Determine the (X, Y) coordinate at the center of the cell enclosing the given text.  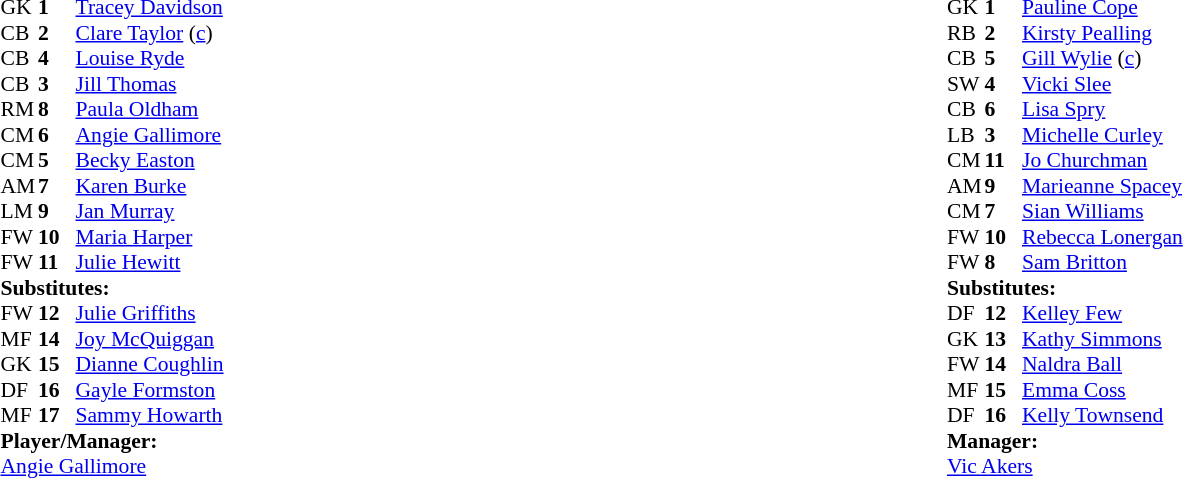
Joy McQuiggan (150, 339)
Player/Manager: (112, 441)
Gill Wylie (c) (1102, 59)
Kathy Simmons (1102, 339)
17 (57, 415)
Sam Britton (1102, 263)
Sian Williams (1102, 211)
Naldra Ball (1102, 365)
Marieanne Spacey (1102, 186)
Vicki Slee (1102, 84)
SW (966, 84)
Kirsty Pealling (1102, 33)
Manager: (1065, 441)
Clare Taylor (c) (150, 33)
Angie Gallimore (150, 135)
Julie Griffiths (150, 313)
Emma Coss (1102, 390)
Gayle Formston (150, 390)
Maria Harper (150, 237)
Jill Thomas (150, 84)
Rebecca Lonergan (1102, 237)
Julie Hewitt (150, 263)
Paula Oldham (150, 109)
LM (19, 211)
Karen Burke (150, 186)
RB (966, 33)
Lisa Spry (1102, 109)
13 (1003, 339)
Sammy Howarth (150, 415)
LB (966, 135)
Louise Ryde (150, 59)
Kelly Townsend (1102, 415)
Jo Churchman (1102, 161)
Kelley Few (1102, 313)
RM (19, 109)
Jan Murray (150, 211)
Dianne Coughlin (150, 365)
Michelle Curley (1102, 135)
Becky Easton (150, 161)
